Capture the cell that displays the provided text and extract its [x, y] central coordinate. 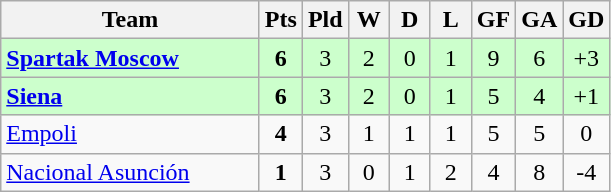
8 [540, 172]
9 [493, 58]
GA [540, 20]
Empoli [130, 134]
Team [130, 20]
D [410, 20]
Pld [325, 20]
-4 [586, 172]
GF [493, 20]
L [450, 20]
Nacional Asunción [130, 172]
GD [586, 20]
Pts [280, 20]
W [368, 20]
Siena [130, 96]
Spartak Moscow [130, 58]
+1 [586, 96]
+3 [586, 58]
